Provide the (x, y) coordinate of the cell's center where the given text is located.  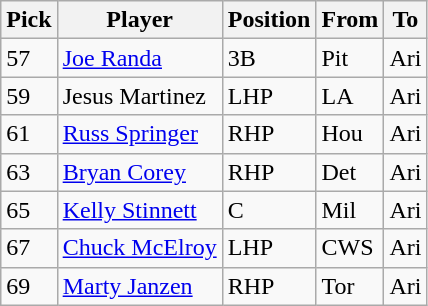
Marty Janzen (140, 286)
LA (350, 96)
Joe Randa (140, 58)
From (350, 20)
Hou (350, 134)
Position (269, 20)
Mil (350, 210)
Player (140, 20)
Jesus Martinez (140, 96)
CWS (350, 248)
67 (29, 248)
Chuck McElroy (140, 248)
Kelly Stinnett (140, 210)
65 (29, 210)
63 (29, 172)
Tor (350, 286)
C (269, 210)
59 (29, 96)
57 (29, 58)
3B (269, 58)
Pick (29, 20)
Bryan Corey (140, 172)
Russ Springer (140, 134)
69 (29, 286)
Det (350, 172)
61 (29, 134)
Pit (350, 58)
To (406, 20)
